Find where the given text appears and provide that cell's center as [X, Y] coordinate. 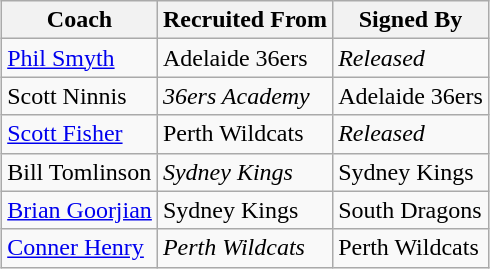
Phil Smyth [80, 58]
Recruited From [244, 20]
South Dragons [411, 210]
Scott Ninnis [80, 96]
36ers Academy [244, 96]
Conner Henry [80, 248]
Signed By [411, 20]
Bill Tomlinson [80, 172]
Coach [80, 20]
Brian Goorjian [80, 210]
Scott Fisher [80, 134]
